Determine the (X, Y) coordinate at the center of the cell enclosing the given text.  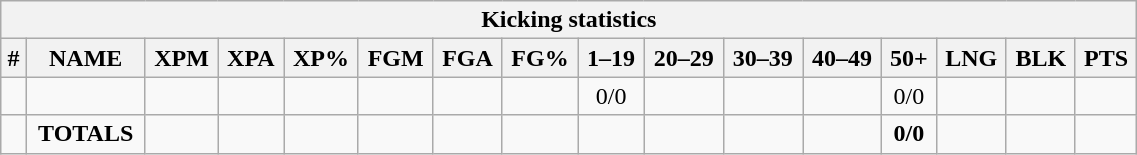
1–19 (611, 58)
FGM (396, 58)
NAME (85, 58)
30–39 (762, 58)
20–29 (684, 58)
PTS (1106, 58)
50+ (909, 58)
XPA (250, 58)
BLK (1040, 58)
40–49 (842, 58)
XPM (182, 58)
TOTALS (85, 134)
# (14, 58)
FG% (540, 58)
FGA (468, 58)
Kicking statistics (569, 20)
LNG (971, 58)
XP% (322, 58)
